Provide the [x, y] coordinate of the cell's center where the given text is located.  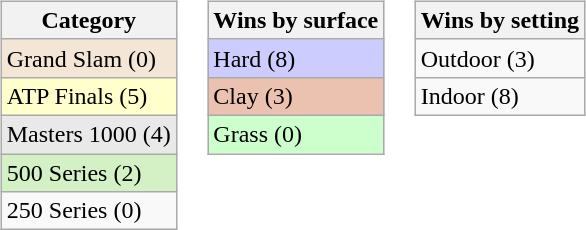
Category [88, 20]
250 Series (0) [88, 211]
Hard (8) [296, 58]
Wins by surface [296, 20]
Outdoor (3) [500, 58]
Wins by setting [500, 20]
Grand Slam (0) [88, 58]
500 Series (2) [88, 173]
ATP Finals (5) [88, 96]
Grass (0) [296, 134]
Masters 1000 (4) [88, 134]
Clay (3) [296, 96]
Indoor (8) [500, 96]
